Return the (X, Y) coordinate for the center point of the cell that contains the specified text.  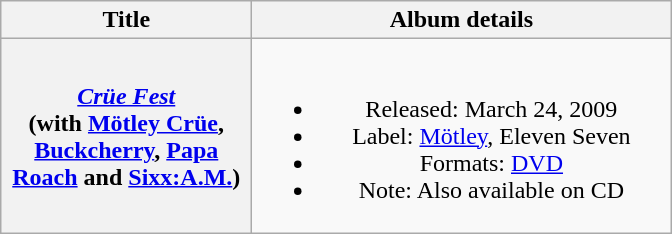
Title (126, 20)
Crüe Fest(with Mötley Crüe, Buckcherry, Papa Roach and Sixx:A.M.) (126, 136)
Album details (462, 20)
Released: March 24, 2009Label: Mötley, Eleven SevenFormats: DVDNote: Also available on CD (462, 136)
